Return the (X, Y) coordinate for the center point of the cell that contains the specified text.  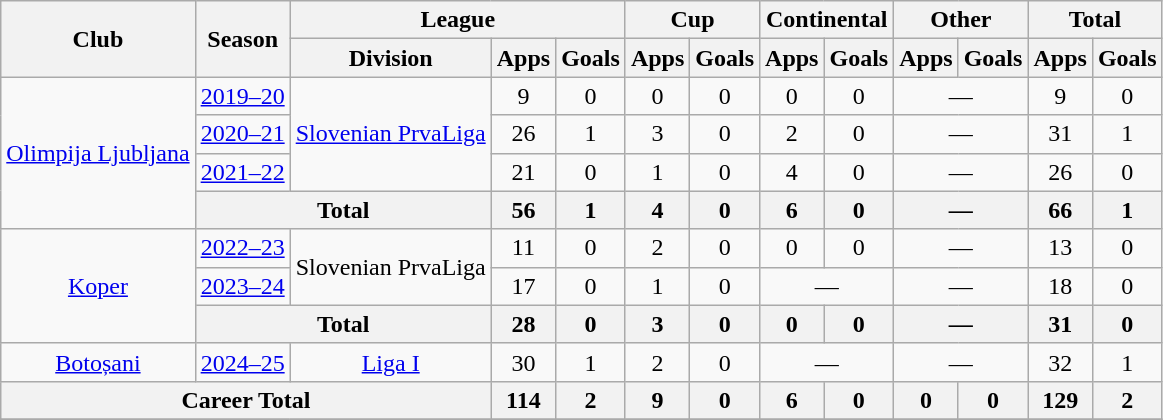
18 (1060, 286)
2024–25 (242, 362)
114 (523, 400)
28 (523, 324)
32 (1060, 362)
129 (1060, 400)
13 (1060, 248)
Olimpija Ljubljana (98, 153)
2020–21 (242, 134)
Liga I (390, 362)
Continental (827, 20)
17 (523, 286)
Botoșani (98, 362)
66 (1060, 210)
Season (242, 39)
Other (961, 20)
2022–23 (242, 248)
30 (523, 362)
League (458, 20)
Koper (98, 286)
Cup (692, 20)
56 (523, 210)
Division (390, 58)
2019–20 (242, 96)
Club (98, 39)
2021–22 (242, 172)
Career Total (246, 400)
11 (523, 248)
21 (523, 172)
2023–24 (242, 286)
